Return [X, Y] of the center of cell containing provided text 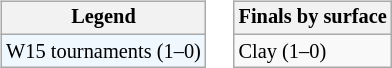
Clay (1–0) [313, 51]
Legend [103, 18]
W15 tournaments (1–0) [103, 51]
Finals by surface [313, 18]
